For the text-containing cell, return its midpoint in (x, y) coordinate format. 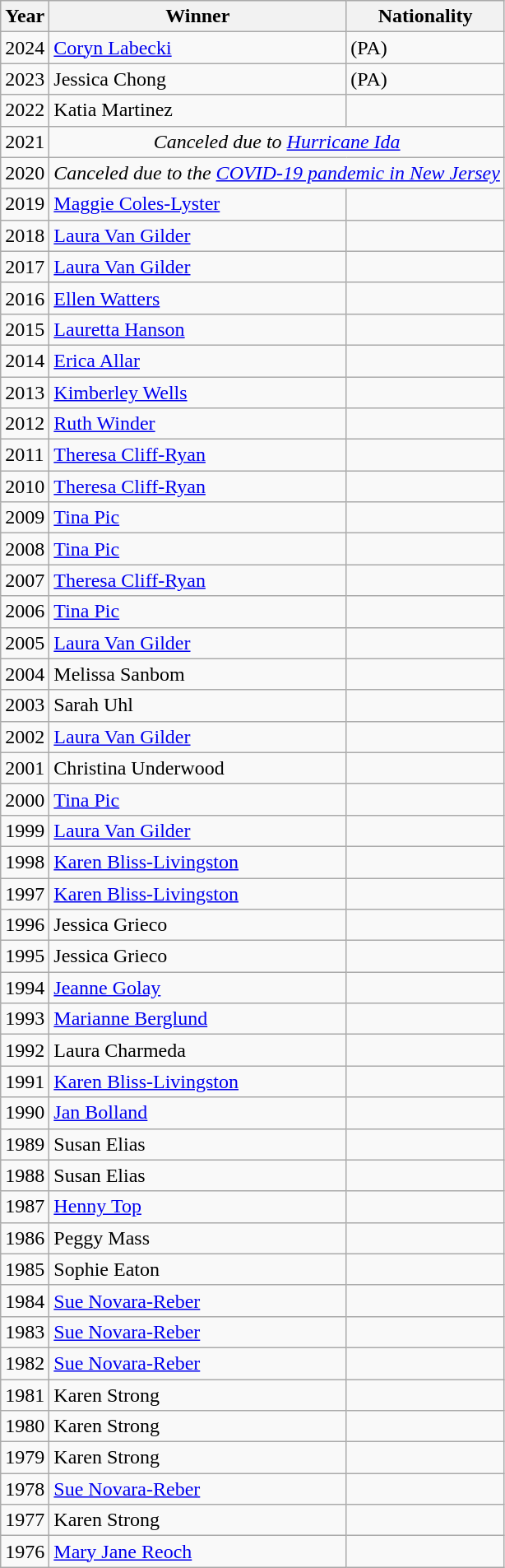
2002 (25, 737)
2024 (25, 48)
Kimberley Wells (197, 393)
Jeanne Golay (197, 988)
Year (25, 16)
1988 (25, 1175)
1994 (25, 988)
Nationality (426, 16)
1984 (25, 1300)
2003 (25, 705)
Winner (197, 16)
Henny Top (197, 1207)
2007 (25, 580)
2013 (25, 393)
Sophie Eaton (197, 1269)
1999 (25, 831)
2005 (25, 643)
1996 (25, 925)
1989 (25, 1144)
1981 (25, 1395)
2023 (25, 79)
2020 (25, 173)
2012 (25, 424)
Maggie Coles-Lyster (197, 204)
1991 (25, 1082)
1983 (25, 1332)
2001 (25, 768)
Melissa Sanbom (197, 674)
1977 (25, 1520)
2004 (25, 674)
2015 (25, 329)
Canceled due to Hurricane Ida (277, 142)
Canceled due to the COVID-19 pandemic in New Jersey (277, 173)
1998 (25, 862)
2014 (25, 361)
Sarah Uhl (197, 705)
Peggy Mass (197, 1238)
Lauretta Hanson (197, 329)
1995 (25, 956)
1987 (25, 1207)
1978 (25, 1489)
2009 (25, 518)
1980 (25, 1426)
Ruth Winder (197, 424)
Laura Charmeda (197, 1050)
Ellen Watters (197, 298)
1992 (25, 1050)
Mary Jane Reoch (197, 1552)
Erica Allar (197, 361)
1979 (25, 1458)
2021 (25, 142)
Jan Bolland (197, 1113)
1993 (25, 1019)
2019 (25, 204)
2018 (25, 235)
Jessica Chong (197, 79)
2016 (25, 298)
2011 (25, 455)
1982 (25, 1363)
Marianne Berglund (197, 1019)
Christina Underwood (197, 768)
2010 (25, 486)
2000 (25, 799)
2017 (25, 267)
1985 (25, 1269)
2022 (25, 110)
1986 (25, 1238)
Katia Martinez (197, 110)
1997 (25, 893)
1990 (25, 1113)
2008 (25, 549)
2006 (25, 612)
Coryn Labecki (197, 48)
1976 (25, 1552)
